Return [x, y] of the center of cell containing provided text 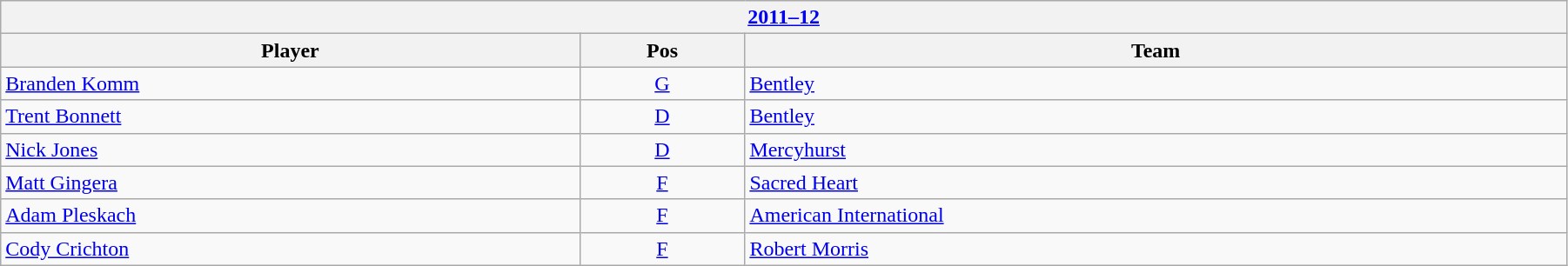
Team [1156, 50]
American International [1156, 216]
Mercyhurst [1156, 150]
Branden Komm [291, 83]
Pos [662, 50]
G [662, 83]
Matt Gingera [291, 183]
Player [291, 50]
Nick Jones [291, 150]
Robert Morris [1156, 249]
Trent Bonnett [291, 116]
2011–12 [784, 17]
Sacred Heart [1156, 183]
Adam Pleskach [291, 216]
Cody Crichton [291, 249]
